Return (X, Y) of the center of cell containing provided text 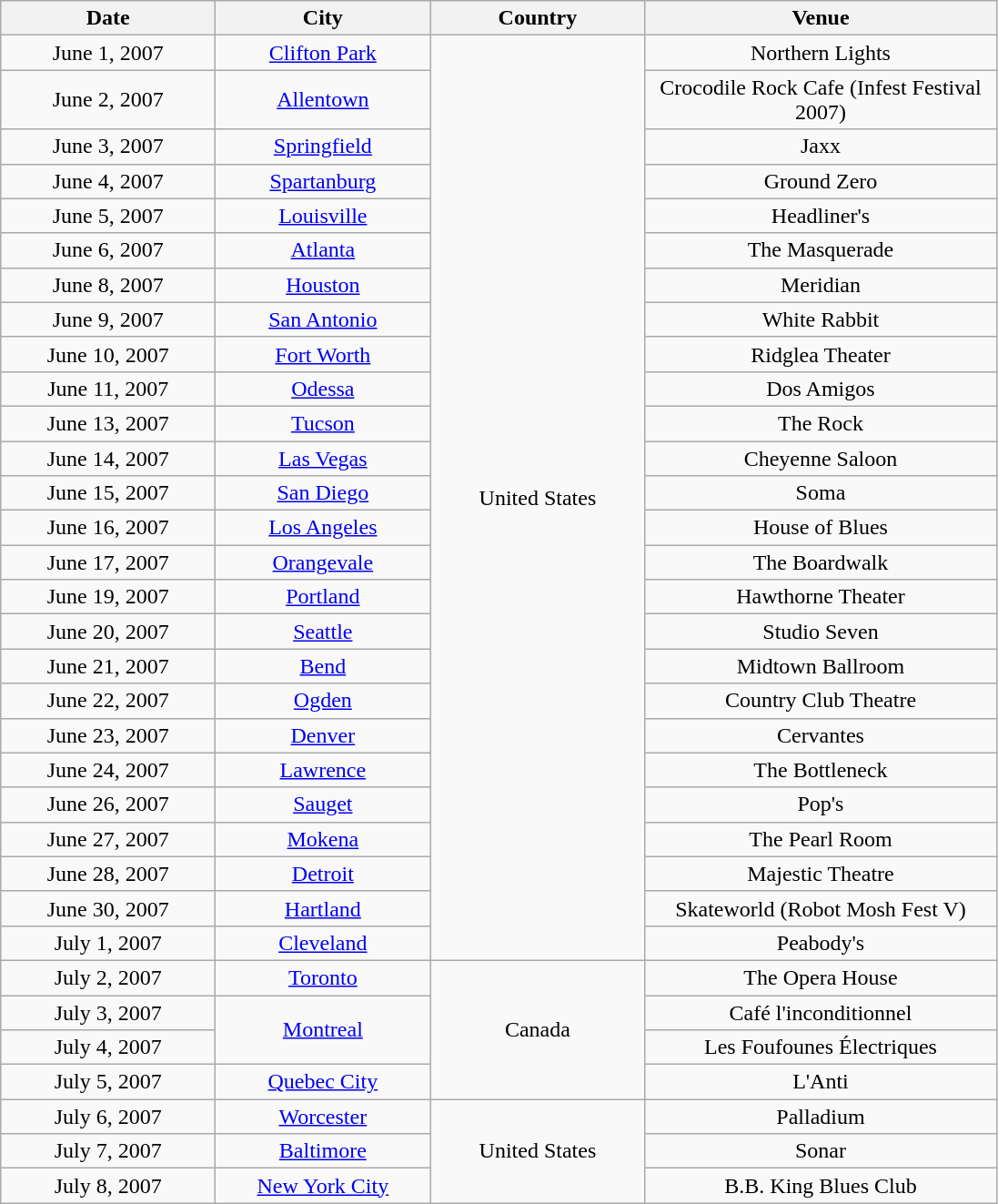
Baltimore (323, 1151)
Portland (323, 597)
Skateworld (Robot Mosh Fest V) (821, 908)
June 30, 2007 (108, 908)
July 6, 2007 (108, 1117)
June 6, 2007 (108, 250)
The Masquerade (821, 250)
July 4, 2007 (108, 1047)
June 28, 2007 (108, 874)
June 19, 2007 (108, 597)
June 5, 2007 (108, 216)
The Rock (821, 423)
July 3, 2007 (108, 1013)
Dos Amigos (821, 389)
San Diego (323, 493)
Venue (821, 18)
Pop's (821, 804)
Atlanta (323, 250)
Orangevale (323, 562)
Clifton Park (323, 53)
Date (108, 18)
Peabody's (821, 943)
Headliner's (821, 216)
San Antonio (323, 319)
Cheyenne Saloon (821, 458)
Meridian (821, 285)
Ground Zero (821, 181)
Odessa (323, 389)
June 27, 2007 (108, 839)
June 21, 2007 (108, 666)
Mokena (323, 839)
Cleveland (323, 943)
Northern Lights (821, 53)
Montreal (323, 1030)
Houston (323, 285)
June 22, 2007 (108, 701)
Cervantes (821, 735)
Tucson (323, 423)
Allentown (323, 100)
June 8, 2007 (108, 285)
June 4, 2007 (108, 181)
House of Blues (821, 528)
Worcester (323, 1117)
Crocodile Rock Cafe (Infest Festival 2007) (821, 100)
Denver (323, 735)
June 2, 2007 (108, 100)
Las Vegas (323, 458)
June 1, 2007 (108, 53)
Studio Seven (821, 632)
June 3, 2007 (108, 147)
Hartland (323, 908)
The Pearl Room (821, 839)
June 11, 2007 (108, 389)
July 2, 2007 (108, 977)
Midtown Ballroom (821, 666)
The Bottleneck (821, 770)
Country (538, 18)
The Opera House (821, 977)
City (323, 18)
June 26, 2007 (108, 804)
July 8, 2007 (108, 1186)
Sauget (323, 804)
June 23, 2007 (108, 735)
Quebec City (323, 1082)
June 15, 2007 (108, 493)
Seattle (323, 632)
Spartanburg (323, 181)
July 5, 2007 (108, 1082)
B.B. King Blues Club (821, 1186)
June 24, 2007 (108, 770)
June 16, 2007 (108, 528)
Sonar (821, 1151)
Los Angeles (323, 528)
June 17, 2007 (108, 562)
The Boardwalk (821, 562)
Majestic Theatre (821, 874)
June 20, 2007 (108, 632)
July 7, 2007 (108, 1151)
June 14, 2007 (108, 458)
Springfield (323, 147)
Soma (821, 493)
Palladium (821, 1117)
June 9, 2007 (108, 319)
Canada (538, 1029)
L'Anti (821, 1082)
New York City (323, 1186)
June 13, 2007 (108, 423)
Louisville (323, 216)
Café l'inconditionnel (821, 1013)
White Rabbit (821, 319)
Jaxx (821, 147)
Ogden (323, 701)
July 1, 2007 (108, 943)
Hawthorne Theater (821, 597)
Detroit (323, 874)
Country Club Theatre (821, 701)
June 10, 2007 (108, 354)
Les Foufounes Électriques (821, 1047)
Lawrence (323, 770)
Ridglea Theater (821, 354)
Bend (323, 666)
Fort Worth (323, 354)
Toronto (323, 977)
